Scan for the cell matching the given text and deliver its (x, y) coordinate at center. 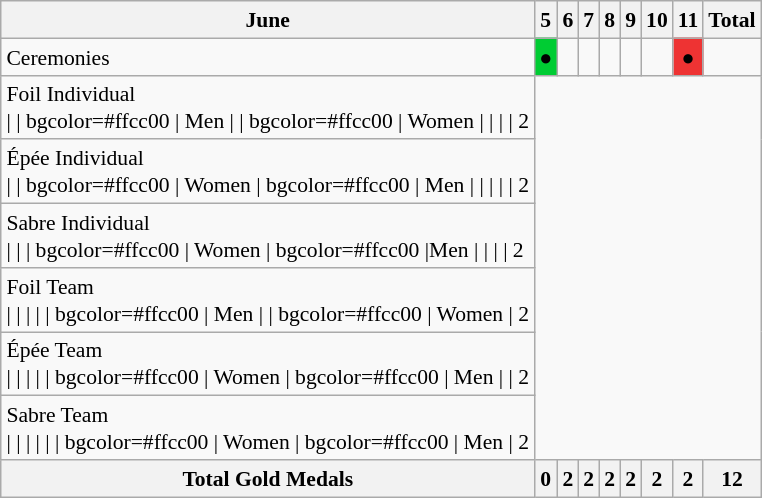
7 (588, 20)
Total (732, 20)
Épée Individual| | bgcolor=#ffcc00 | Women | bgcolor=#ffcc00 | Men | | | | | 2 (268, 171)
Épée Team| | | | | bgcolor=#ffcc00 | Women | bgcolor=#ffcc00 | Men | | 2 (268, 364)
9 (630, 20)
Foil Team| | | | | bgcolor=#ffcc00 | Men | | bgcolor=#ffcc00 | Women | 2 (268, 299)
6 (568, 20)
10 (657, 20)
0 (546, 478)
Foil Individual| | bgcolor=#ffcc00 | Men | | bgcolor=#ffcc00 | Women | | | | 2 (268, 107)
8 (610, 20)
Sabre Individual| | | bgcolor=#ffcc00 | Women | bgcolor=#ffcc00 |Men | | | | 2 (268, 235)
5 (546, 20)
Sabre Team| | | | | | bgcolor=#ffcc00 | Women | bgcolor=#ffcc00 | Men | 2 (268, 428)
12 (732, 478)
June (268, 20)
11 (688, 20)
Ceremonies (268, 56)
Total Gold Medals (268, 478)
